Scan for the cell matching the given text and deliver its (X, Y) coordinate at center. 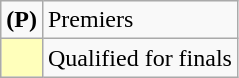
Qualified for finals (140, 58)
(P) (22, 20)
Premiers (140, 20)
